Extract the [X, Y] coordinate from the center of the cell holding the provided text.  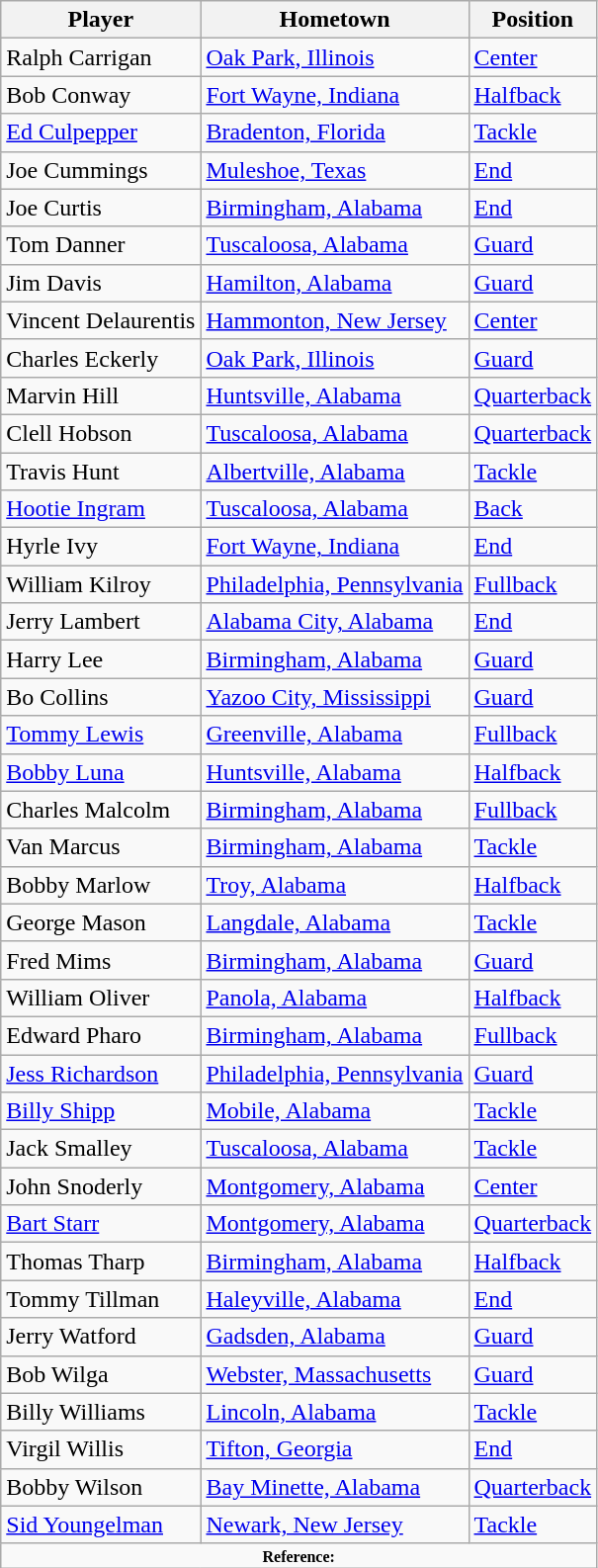
Joe Curtis [101, 208]
Gadsden, Alabama [334, 1337]
Bob Conway [101, 95]
Billy Williams [101, 1412]
Position [533, 20]
Bay Minette, Alabama [334, 1487]
William Kilroy [101, 584]
Vincent Delaurentis [101, 320]
Tifton, Georgia [334, 1449]
Charles Malcolm [101, 810]
Webster, Massachusetts [334, 1374]
Bob Wilga [101, 1374]
Panola, Alabama [334, 998]
Bobby Marlow [101, 885]
Newark, New Jersey [334, 1524]
Bobby Luna [101, 772]
Tom Danner [101, 245]
Albertville, Alabama [334, 472]
Charles Eckerly [101, 358]
Jim Davis [101, 283]
Ralph Carrigan [101, 57]
Hootie Ingram [101, 509]
Jerry Watford [101, 1337]
Langdale, Alabama [334, 922]
Muleshoe, Texas [334, 170]
Bobby Wilson [101, 1487]
Tommy Lewis [101, 735]
George Mason [101, 922]
Troy, Alabama [334, 885]
Clell Hobson [101, 433]
Hamilton, Alabama [334, 283]
Hammonton, New Jersey [334, 320]
Hometown [334, 20]
Bart Starr [101, 1224]
Haleyville, Alabama [334, 1299]
Mobile, Alabama [334, 1111]
Jess Richardson [101, 1073]
Back [533, 509]
Tommy Tillman [101, 1299]
William Oliver [101, 998]
Marvin Hill [101, 395]
John Snoderly [101, 1186]
Virgil Willis [101, 1449]
Lincoln, Alabama [334, 1412]
Fred Mims [101, 960]
Yazoo City, Mississippi [334, 697]
Hyrle Ivy [101, 547]
Greenville, Alabama [334, 735]
Ed Culpepper [101, 132]
Bradenton, Florida [334, 132]
Bo Collins [101, 697]
Travis Hunt [101, 472]
Joe Cummings [101, 170]
Jack Smalley [101, 1149]
Edward Pharo [101, 1035]
Jerry Lambert [101, 622]
Player [101, 20]
Thomas Tharp [101, 1262]
Alabama City, Alabama [334, 622]
Reference: [299, 1555]
Van Marcus [101, 847]
Sid Youngelman [101, 1524]
Harry Lee [101, 659]
Billy Shipp [101, 1111]
